Search for the cell housing the specified text and yield its (X, Y) center coordinate. 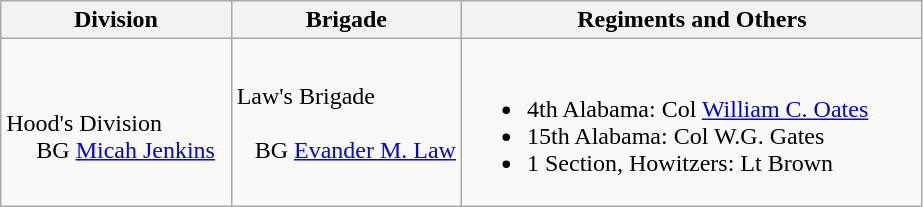
Hood's Division BG Micah Jenkins (116, 122)
Division (116, 20)
Law's Brigade BG Evander M. Law (346, 122)
Regiments and Others (692, 20)
Brigade (346, 20)
4th Alabama: Col William C. Oates15th Alabama: Col W.G. Gates1 Section, Howitzers: Lt Brown (692, 122)
